Capture the cell that displays the provided text and extract its (X, Y) central coordinate. 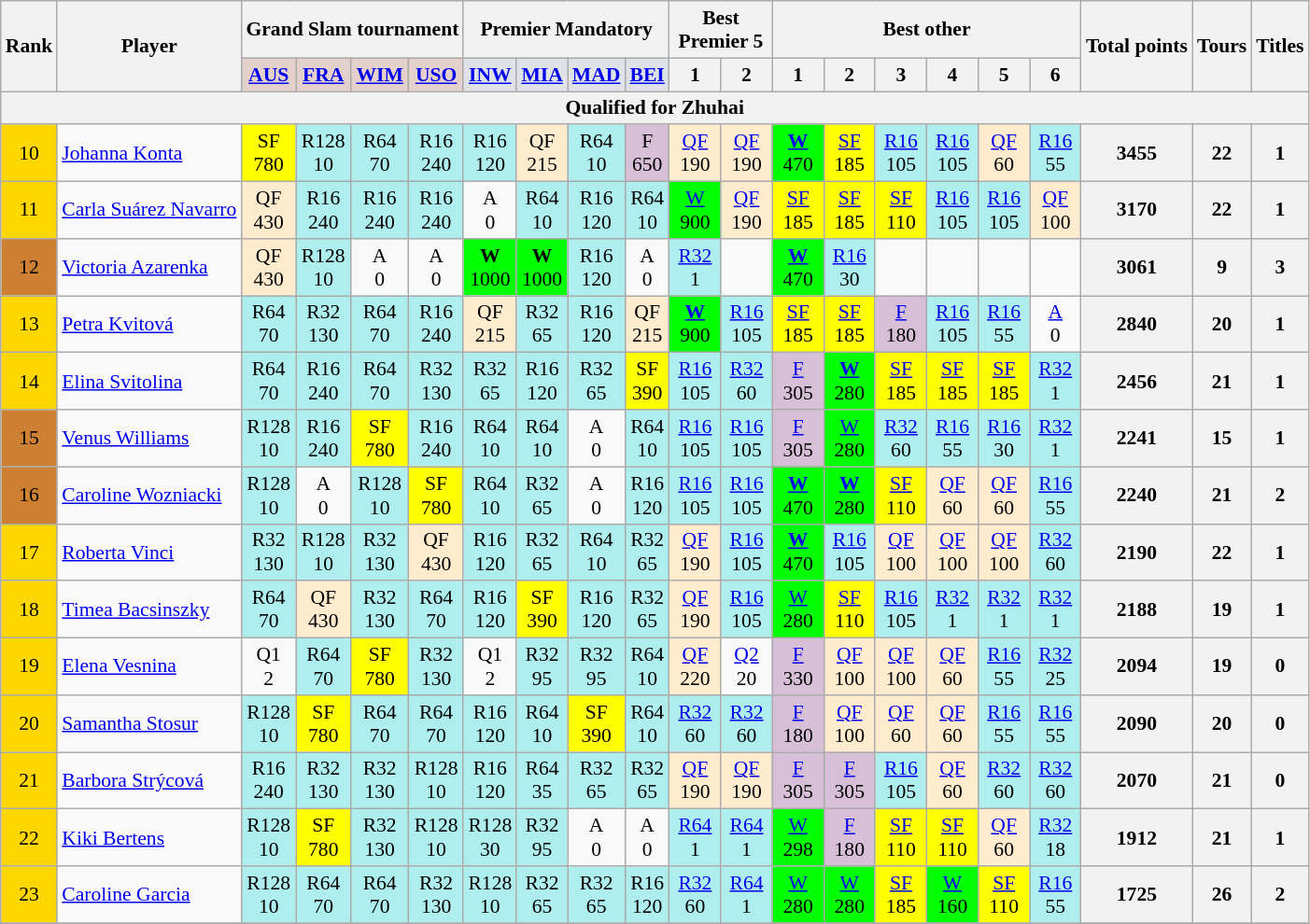
F330 (797, 666)
Best other (926, 30)
2070 (1137, 780)
1912 (1137, 838)
MIA (542, 75)
10 (30, 153)
Best Premier 5 (721, 30)
14 (30, 381)
R3218 (1055, 838)
BEI (646, 75)
3170 (1137, 211)
Venus Williams (149, 439)
2094 (1137, 666)
Elena Vesnina (149, 666)
Qualified for Zhuhai (655, 108)
9 (1221, 267)
F650 (646, 153)
1725 (1137, 894)
Total points (1137, 47)
Johanna Konta (149, 153)
2190 (1137, 553)
Player (149, 47)
Titles (1279, 47)
Tours (1221, 47)
AUS (269, 75)
Q220 (747, 666)
16 (30, 495)
Grand Slam tournament (352, 30)
2090 (1137, 724)
2840 (1137, 325)
WIM (380, 75)
FRA (323, 75)
13 (30, 325)
USO (437, 75)
Premier Mandatory (566, 30)
2456 (1137, 381)
3061 (1137, 267)
23 (30, 894)
Elina Svitolina (149, 381)
Caroline Wozniacki (149, 495)
Timea Bacsinszky (149, 610)
3455 (1137, 153)
Barbora Strýcová (149, 780)
2188 (1137, 610)
Caroline Garcia (149, 894)
2241 (1137, 439)
Carla Suárez Navarro (149, 211)
QF220 (695, 666)
12 (30, 267)
INW (489, 75)
W160 (952, 894)
6 (1055, 75)
R3225 (1055, 666)
18 (30, 610)
Kiki Bertens (149, 838)
Victoria Azarenka (149, 267)
R6435 (542, 780)
W298 (797, 838)
R12830 (489, 838)
5 (1005, 75)
26 (1221, 894)
2240 (1137, 495)
MAD (597, 75)
11 (30, 211)
Samantha Stosur (149, 724)
4 (952, 75)
Roberta Vinci (149, 553)
Petra Kvitová (149, 325)
Rank (30, 47)
17 (30, 553)
